Search for the cell housing the specified text and yield its (X, Y) center coordinate. 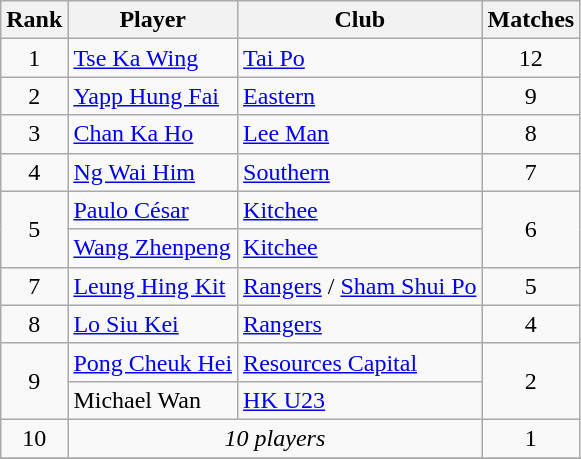
Rangers / Sham Shui Po (360, 286)
Michael Wan (153, 400)
Tse Ka Wing (153, 58)
10 players (275, 438)
6 (531, 229)
Player (153, 20)
3 (34, 134)
Paulo César (153, 210)
Chan Ka Ho (153, 134)
Tai Po (360, 58)
Matches (531, 20)
Lee Man (360, 134)
Club (360, 20)
Leung Hing Kit (153, 286)
Pong Cheuk Hei (153, 362)
Southern (360, 172)
Eastern (360, 96)
Ng Wai Him (153, 172)
Lo Siu Kei (153, 324)
12 (531, 58)
Rank (34, 20)
Rangers (360, 324)
Wang Zhenpeng (153, 248)
10 (34, 438)
Resources Capital (360, 362)
Yapp Hung Fai (153, 96)
HK U23 (360, 400)
